Return the [X, Y] coordinate for the center point of the cell that contains the specified text.  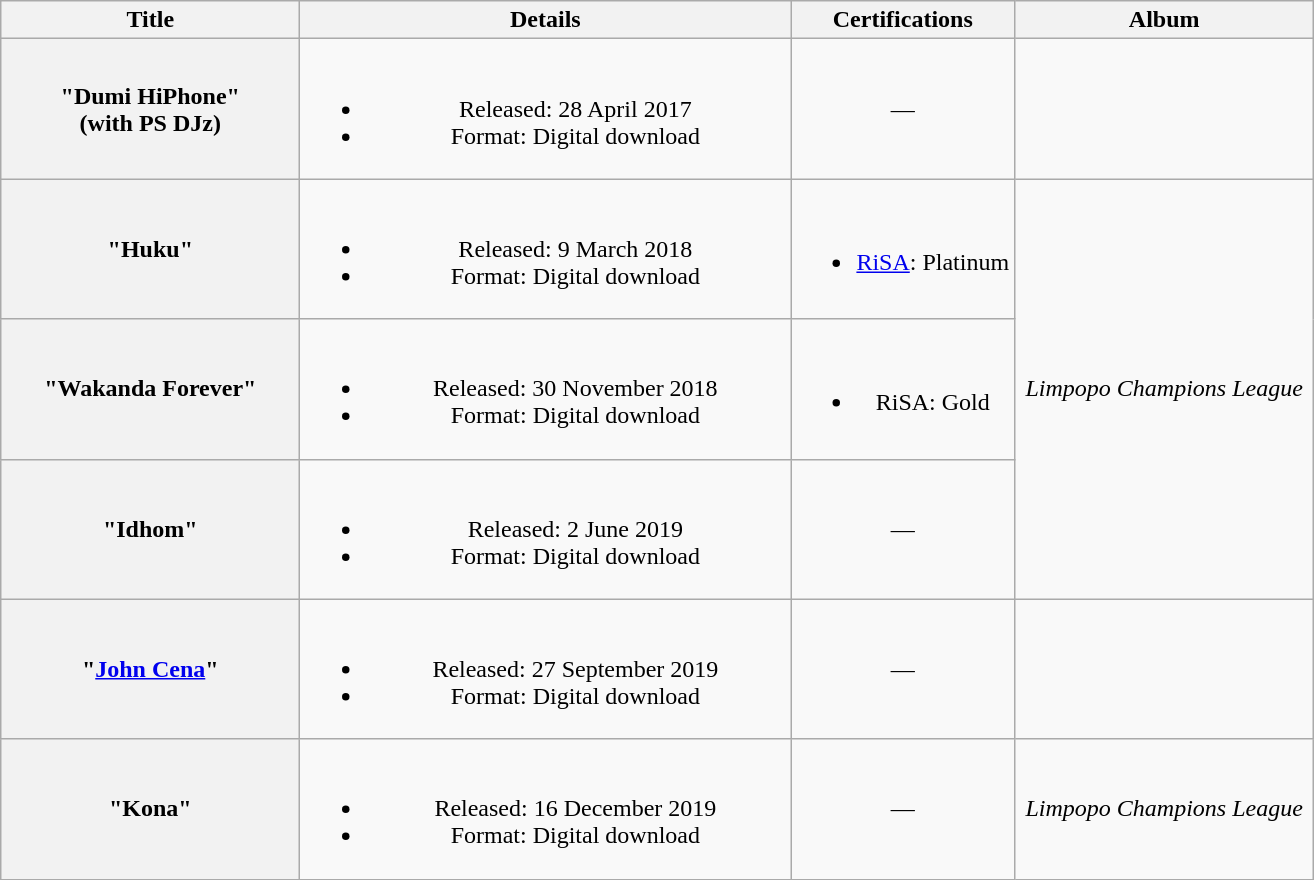
Released: 28 April 2017Format: Digital download [546, 109]
"Dumi HiPhone"(with PS DJz) [150, 109]
"Kona" [150, 809]
"Wakanda Forever" [150, 389]
"John Cena" [150, 669]
Certifications [903, 20]
RiSA: Gold [903, 389]
Released: 9 March 2018Format: Digital download [546, 249]
Released: 2 June 2019Format: Digital download [546, 529]
Details [546, 20]
Album [1164, 20]
Title [150, 20]
RiSA: Platinum [903, 249]
Released: 27 September 2019Format: Digital download [546, 669]
"Idhom" [150, 529]
Released: 16 December 2019Format: Digital download [546, 809]
"Huku" [150, 249]
Released: 30 November 2018Format: Digital download [546, 389]
